For the text-containing cell, return its midpoint in [X, Y] coordinate format. 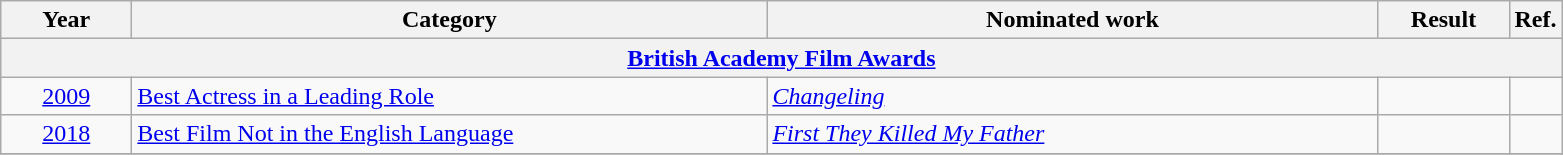
Nominated work [1072, 20]
Result [1444, 20]
2018 [66, 134]
Year [66, 20]
Category [450, 20]
Ref. [1536, 20]
Best Film Not in the English Language [450, 134]
Changeling [1072, 96]
British Academy Film Awards [782, 58]
2009 [66, 96]
First They Killed My Father [1072, 134]
Best Actress in a Leading Role [450, 96]
